Scan for the cell matching the given text and deliver its (X, Y) coordinate at center. 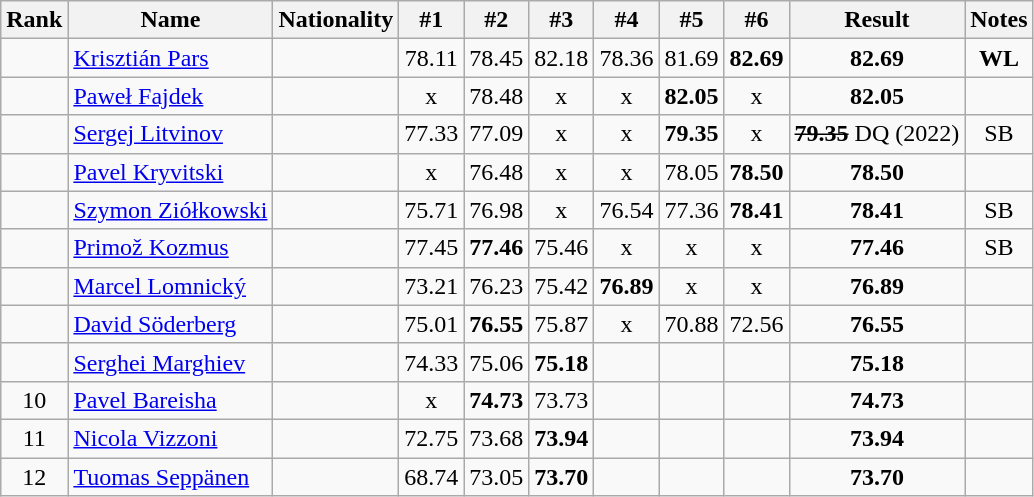
Nationality (336, 20)
78.45 (496, 58)
73.73 (562, 400)
#4 (626, 20)
70.88 (692, 324)
WL (999, 58)
82.18 (562, 58)
Serghei Marghiev (170, 362)
Notes (999, 20)
Krisztián Pars (170, 58)
77.36 (692, 210)
75.71 (432, 210)
76.23 (496, 286)
72.56 (756, 324)
Nicola Vizzoni (170, 438)
Primož Kozmus (170, 248)
73.68 (496, 438)
12 (34, 477)
#2 (496, 20)
79.35 (692, 134)
78.05 (692, 172)
81.69 (692, 58)
79.35 DQ (2022) (877, 134)
Result (877, 20)
75.87 (562, 324)
77.45 (432, 248)
11 (34, 438)
#3 (562, 20)
Rank (34, 20)
78.36 (626, 58)
David Söderberg (170, 324)
75.01 (432, 324)
#6 (756, 20)
78.48 (496, 96)
76.98 (496, 210)
68.74 (432, 477)
75.46 (562, 248)
Marcel Lomnický (170, 286)
Name (170, 20)
Sergej Litvinov (170, 134)
78.11 (432, 58)
Pavel Kryvitski (170, 172)
73.05 (496, 477)
73.21 (432, 286)
76.48 (496, 172)
#1 (432, 20)
75.06 (496, 362)
Pavel Bareisha (170, 400)
77.33 (432, 134)
76.54 (626, 210)
Paweł Fajdek (170, 96)
75.42 (562, 286)
Szymon Ziółkowski (170, 210)
Tuomas Seppänen (170, 477)
#5 (692, 20)
77.09 (496, 134)
74.33 (432, 362)
72.75 (432, 438)
10 (34, 400)
